Scan for the cell matching the given text and deliver its [X, Y] coordinate at center. 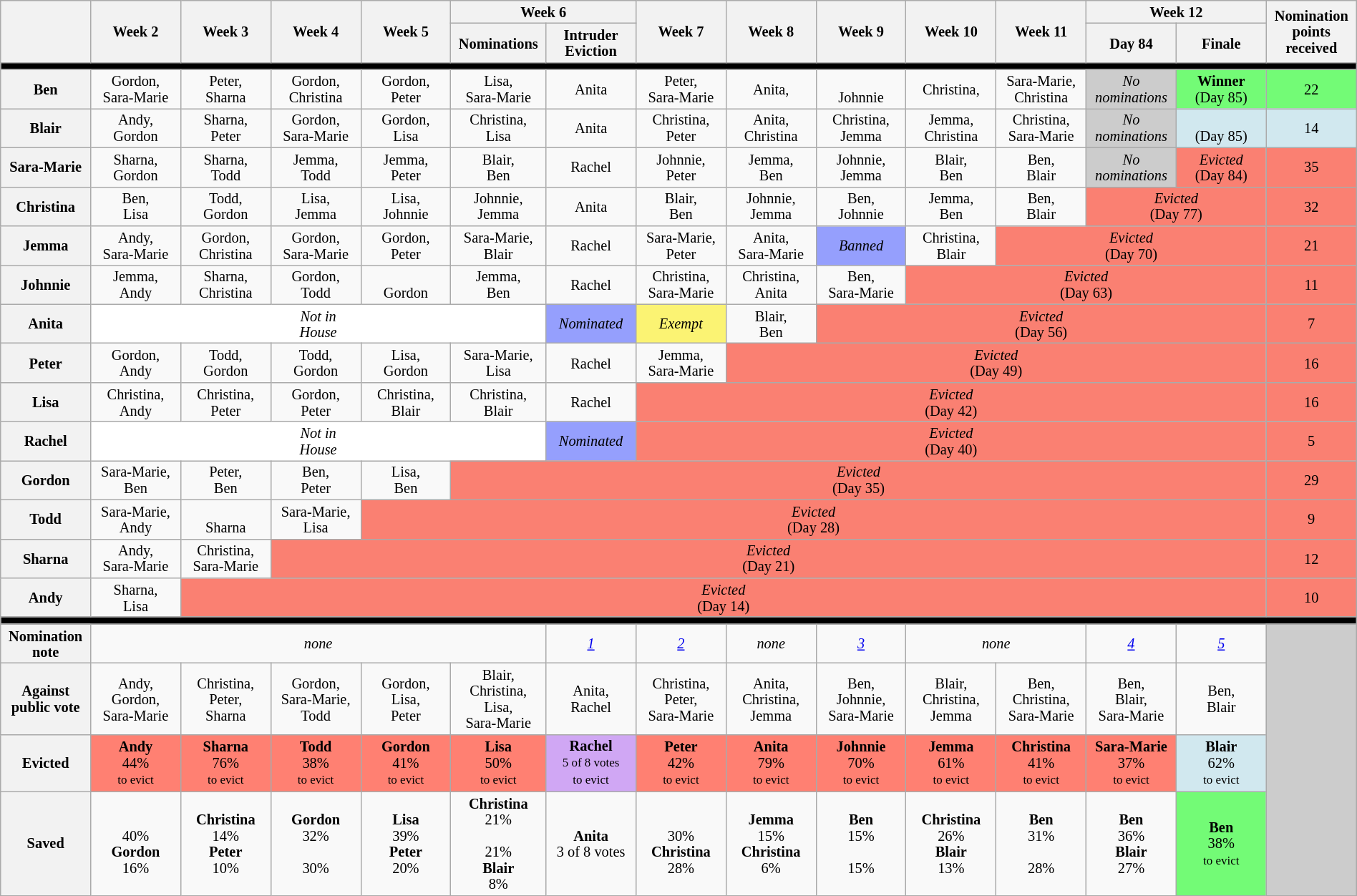
Sara-Marie,Andy [136, 520]
Lisa,Ben [406, 479]
22 [1311, 89]
Evicted(Day 56) [1041, 323]
Sara-Marie,Blair [498, 245]
Week 10 [951, 31]
Banned [861, 245]
Ben,Christina,Sara-Marie [1041, 698]
Anita,Rachel [591, 698]
Sharna,Gordon [136, 167]
Peter,Sara-Marie [681, 89]
Anita,Christina [771, 127]
Evicted(Day 84) [1221, 167]
Jemma61%to evict [951, 763]
Jemma,Todd [316, 167]
10 [1311, 597]
Peter [46, 362]
Christina,Anita [771, 285]
Sara-Marie [46, 167]
Peter42%to evict [681, 763]
35 [1311, 167]
Evicted(Day 14) [723, 597]
Jemma,Sara-Marie [681, 362]
Gordon,Todd [316, 285]
Blair,Christina,Jemma [951, 698]
Lisa39%Peter20% [406, 843]
7 [1311, 323]
Jemma15%Christina6% [771, 843]
Anita3 of 8 votes [591, 843]
12 [1311, 558]
9 [1311, 520]
11 [1311, 285]
Christina,Jemma [861, 127]
2 [681, 644]
Evicted(Day 21) [769, 558]
Andy,Gordon [136, 127]
Christina [46, 206]
Ben [46, 89]
Week 11 [1041, 31]
4 [1132, 644]
Todd [46, 520]
Nominations [498, 43]
Christina,Andy [136, 402]
Ben36%Blair27% [1132, 843]
Blair [46, 127]
Nominationnote [46, 644]
32 [1311, 206]
Gordon,Lisa [406, 127]
Week 4 [316, 31]
Evicted(Day 35) [859, 479]
Christina14%Peter10% [225, 843]
Anita79%to evict [771, 763]
Day 84 [1132, 43]
Ben38%to evict [1221, 843]
Christina26%Blair13% [951, 843]
Sharna,Todd [225, 167]
Christina,Peter,Sara-Marie [681, 698]
Winner(Day 85) [1221, 89]
Ben,Johnnie [861, 206]
Ben,Sara-Marie [861, 285]
Week 5 [406, 31]
Christina21%21%Blair8% [498, 843]
Week 2 [136, 31]
29 [1311, 479]
Week 7 [681, 31]
Evicted [46, 763]
Week 6 [544, 11]
Finale [1221, 43]
Sharna,Lisa [136, 597]
Ben,Blair,Sara-Marie [1132, 698]
Ben,Lisa [136, 206]
Week 9 [861, 31]
Anita,Sara-Marie [771, 245]
Peter,Ben [225, 479]
Lisa50%to evict [498, 763]
Christina,Lisa [498, 127]
Christina,Peter,Sharna [225, 698]
(Day 85) [1221, 127]
Andy,Gordon,Sara-Marie [136, 698]
Anita,Christina,Jemma [771, 698]
Evicted(Day 77) [1177, 206]
Gordon,Sara-Marie,Todd [316, 698]
Saved [46, 843]
Blair,Christina,Lisa,Sara-Marie [498, 698]
Evicted(Day 63) [1086, 285]
Johnnie,Peter [681, 167]
Blair62%to evict [1221, 763]
Johnnie70%to evict [861, 763]
Evicted(Day 40) [950, 441]
Gordon32%30% [316, 843]
Nominationpointsreceived [1311, 31]
Ben,Peter [316, 479]
Andy [46, 597]
Christina, [951, 89]
Sara-Marie,Christina [1041, 89]
Intruder Eviction [591, 43]
14 [1311, 127]
Week 8 [771, 31]
Anita, [771, 89]
Week 3 [225, 31]
Lisa,Gordon [406, 362]
3 [861, 644]
Ben31%28% [1041, 843]
Evicted(Day 42) [950, 402]
Lisa,Sara-Marie [498, 89]
Exempt [681, 323]
Lisa,Johnnie [406, 206]
Peter,Sharna [225, 89]
Evicted(Day 28) [813, 520]
Andy44%to evict [136, 763]
Jemma,Andy [136, 285]
Sharna,Christina [225, 285]
Ben15%15% [861, 843]
Sara-Marie,Ben [136, 479]
Gordon,Lisa,Peter [406, 698]
Lisa [46, 402]
Week 12 [1177, 11]
Evicted(Day 70) [1131, 245]
Sharna,Peter [225, 127]
Christina41%to evict [1041, 763]
Jemma,Peter [406, 167]
Gordon,Andy [136, 362]
30%Christina28% [681, 843]
Sharna76%to evict [225, 763]
40%Gordon16% [136, 843]
Ben,Johnnie,Sara-Marie [861, 698]
Todd38%to evict [316, 763]
21 [1311, 245]
Sara-Marie37%to evict [1132, 763]
Jemma [46, 245]
Rachel5 of 8 votesto evict [591, 763]
Evicted(Day 49) [996, 362]
Jemma,Christina [951, 127]
Sara-Marie,Peter [681, 245]
Againstpublic vote [46, 698]
Lisa,Jemma [316, 206]
Gordon41%to evict [406, 763]
1 [591, 644]
